Locate the cell with the specified text and output its [x, y] center coordinate. 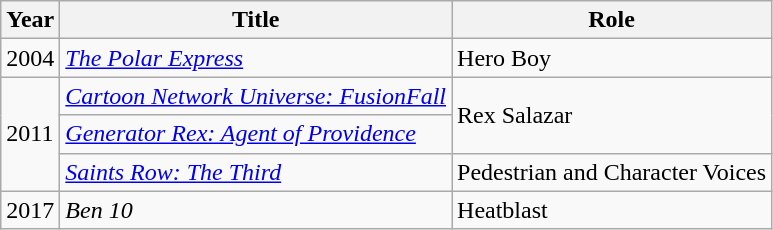
Year [30, 20]
Pedestrian and Character Voices [612, 172]
The Polar Express [256, 58]
Rex Salazar [612, 115]
Heatblast [612, 210]
Ben 10 [256, 210]
Cartoon Network Universe: FusionFall [256, 96]
Generator Rex: Agent of Providence [256, 134]
2017 [30, 210]
2004 [30, 58]
Role [612, 20]
2011 [30, 134]
Title [256, 20]
Saints Row: The Third [256, 172]
Hero Boy [612, 58]
